Capture the cell that displays the provided text and extract its (X, Y) central coordinate. 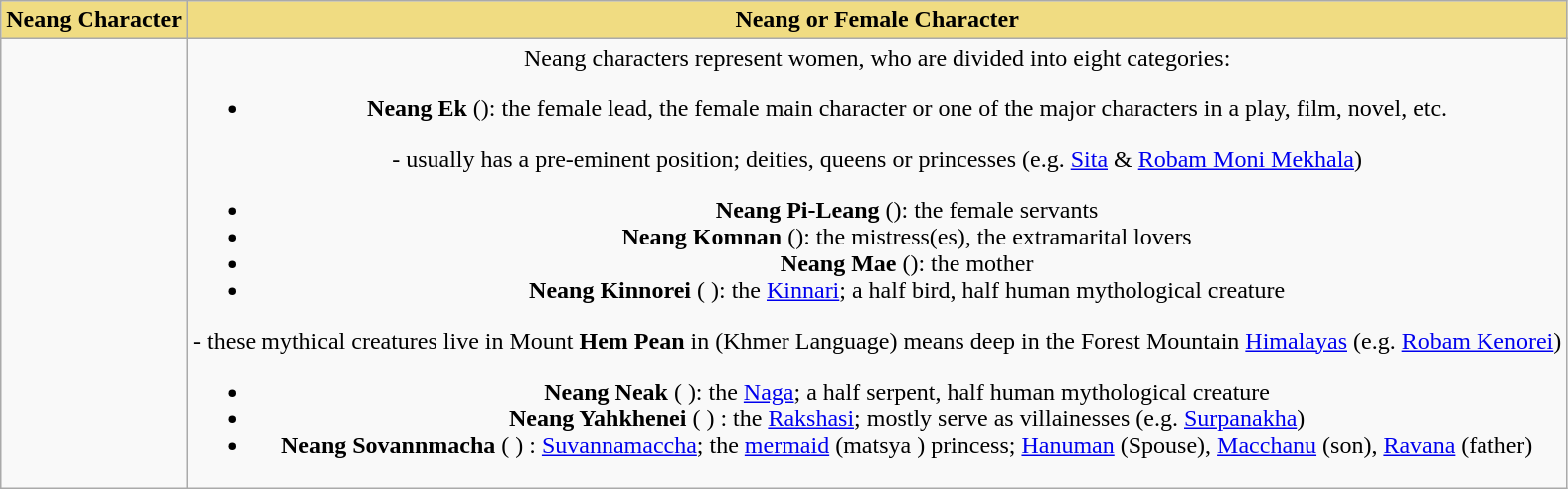
Neang or Female Character (877, 20)
Neang Character (94, 20)
